Find where the given text appears and provide that cell's center as [X, Y] coordinate. 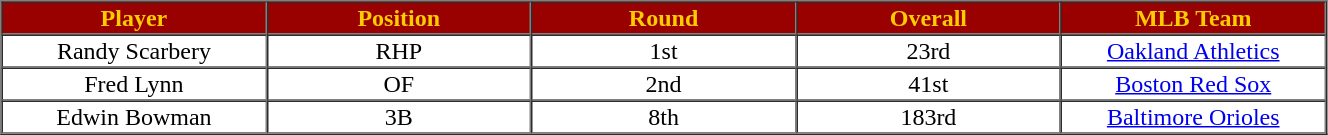
Edwin Bowman [134, 116]
Overall [928, 18]
RHP [398, 50]
Randy Scarbery [134, 50]
OF [398, 84]
Oakland Athletics [1194, 50]
Player [134, 18]
Position [398, 18]
41st [928, 84]
3B [398, 116]
183rd [928, 116]
8th [664, 116]
Baltimore Orioles [1194, 116]
Boston Red Sox [1194, 84]
MLB Team [1194, 18]
1st [664, 50]
23rd [928, 50]
Round [664, 18]
2nd [664, 84]
Fred Lynn [134, 84]
